Determine the [X, Y] coordinate at the center of the cell enclosing the given text.  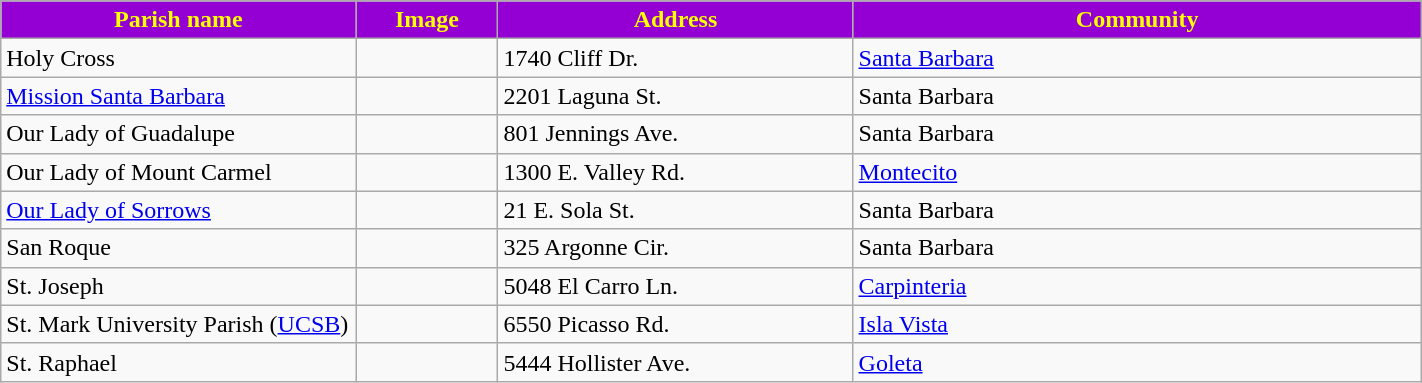
Montecito [1137, 172]
325 Argonne Cir. [676, 248]
Our Lady of Sorrows [178, 210]
Goleta [1137, 362]
Isla Vista [1137, 324]
St. Joseph [178, 286]
21 E. Sola St. [676, 210]
801 Jennings Ave. [676, 134]
San Roque [178, 248]
Address [676, 20]
1300 E. Valley Rd. [676, 172]
2201 Laguna St. [676, 96]
Image [427, 20]
St. Mark University Parish (UCSB) [178, 324]
Mission Santa Barbara [178, 96]
Carpinteria [1137, 286]
6550 Picasso Rd. [676, 324]
Our Lady of Guadalupe [178, 134]
St. Raphael [178, 362]
Our Lady of Mount Carmel [178, 172]
Holy Cross [178, 58]
Community [1137, 20]
5444 Hollister Ave. [676, 362]
5048 El Carro Ln. [676, 286]
1740 Cliff Dr. [676, 58]
Parish name [178, 20]
